Pinpoint the cell where the given text exists, returning its [x, y] midpoint coordinate. 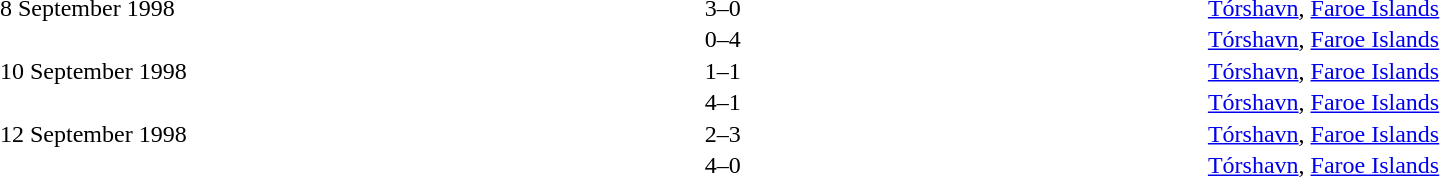
2–3 [723, 134]
4–1 [723, 103]
1–1 [723, 71]
0–4 [723, 39]
